Search for the cell housing the specified text and yield its [x, y] center coordinate. 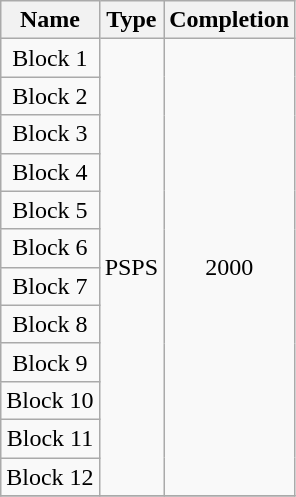
Block 10 [50, 400]
Block 1 [50, 58]
Block 4 [50, 172]
Block 12 [50, 477]
Name [50, 20]
Completion [230, 20]
Type [131, 20]
Block 11 [50, 438]
Block 8 [50, 324]
Block 2 [50, 96]
Block 6 [50, 248]
Block 5 [50, 210]
2000 [230, 268]
Block 3 [50, 134]
Block 9 [50, 362]
PSPS [131, 268]
Block 7 [50, 286]
